Return (x, y) of the center of cell containing provided text 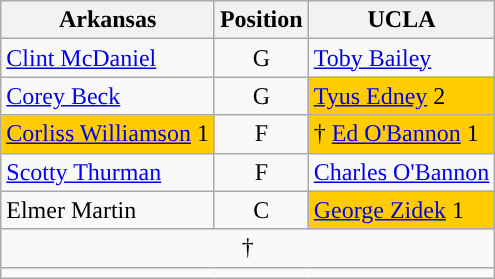
George Zidek 1 (402, 210)
UCLA (402, 20)
Clint McDaniel (108, 58)
C (261, 210)
Position (261, 20)
Elmer Martin (108, 210)
Corey Beck (108, 96)
† Ed O'Bannon 1 (402, 134)
Toby Bailey (402, 58)
† (248, 248)
Tyus Edney 2 (402, 96)
Scotty Thurman (108, 172)
Charles O'Bannon (402, 172)
Corliss Williamson 1 (108, 134)
Arkansas (108, 20)
